Find where the given text appears and provide that cell's center as (X, Y) coordinate. 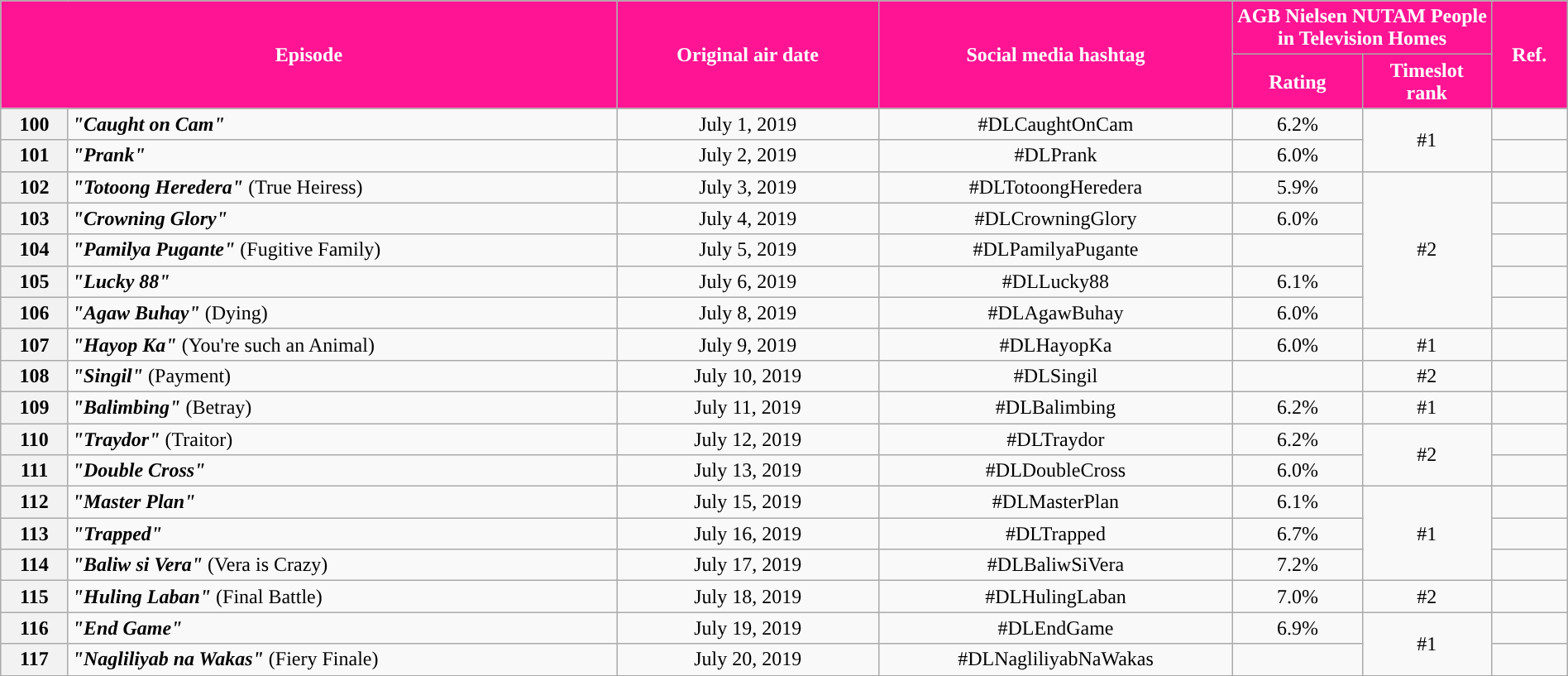
114 (35, 565)
Timeslotrank (1427, 81)
104 (35, 250)
115 (35, 597)
Social media hashtag (1055, 55)
#DLEndGame (1055, 628)
#DLHayopKa (1055, 344)
"Hayop Ka" (You're such an Animal) (342, 344)
Ref. (1529, 55)
#DLTrapped (1055, 534)
102 (35, 187)
"Agaw Buhay" (Dying) (342, 313)
"End Game" (342, 628)
#DLHulingLaban (1055, 597)
6.9% (1298, 628)
July 15, 2019 (748, 502)
Rating (1298, 81)
July 13, 2019 (748, 471)
101 (35, 156)
"Master Plan" (342, 502)
#DLAgawBuhay (1055, 313)
AGB Nielsen NUTAM People in Television Homes (1363, 28)
100 (35, 124)
6.7% (1298, 534)
"Baliw si Vera" (Vera is Crazy) (342, 565)
July 9, 2019 (748, 344)
#DLNagliliyabNaWakas (1055, 659)
July 5, 2019 (748, 250)
Episode (309, 55)
July 10, 2019 (748, 376)
"Traydor" (Traitor) (342, 439)
112 (35, 502)
#DLBaliwSiVera (1055, 565)
July 12, 2019 (748, 439)
July 19, 2019 (748, 628)
#DLCaughtOnCam (1055, 124)
#DLLucky88 (1055, 281)
July 3, 2019 (748, 187)
July 20, 2019 (748, 659)
109 (35, 407)
#DLSingil (1055, 376)
"Crowning Glory" (342, 218)
#DLPrank (1055, 156)
July 8, 2019 (748, 313)
July 4, 2019 (748, 218)
#DLBalimbing (1055, 407)
"Caught on Cam" (342, 124)
103 (35, 218)
"Huling Laban" (Final Battle) (342, 597)
"Nagliliyab na Wakas" (Fiery Finale) (342, 659)
113 (35, 534)
July 1, 2019 (748, 124)
#DLMasterPlan (1055, 502)
105 (35, 281)
106 (35, 313)
Original air date (748, 55)
"Prank" (342, 156)
July 18, 2019 (748, 597)
#DLTraydor (1055, 439)
July 11, 2019 (748, 407)
#DLPamilyaPugante (1055, 250)
5.9% (1298, 187)
#DLCrowningGlory (1055, 218)
117 (35, 659)
7.2% (1298, 565)
107 (35, 344)
110 (35, 439)
July 2, 2019 (748, 156)
July 16, 2019 (748, 534)
"Balimbing" (Betray) (342, 407)
7.0% (1298, 597)
"Trapped" (342, 534)
111 (35, 471)
#DLDoubleCross (1055, 471)
"Totoong Heredera" (True Heiress) (342, 187)
"Double Cross" (342, 471)
July 6, 2019 (748, 281)
"Singil" (Payment) (342, 376)
July 17, 2019 (748, 565)
"Pamilya Pugante" (Fugitive Family) (342, 250)
"Lucky 88" (342, 281)
#DLTotoongHeredera (1055, 187)
108 (35, 376)
116 (35, 628)
